Extract the [x, y] coordinate from the center of the cell holding the provided text.  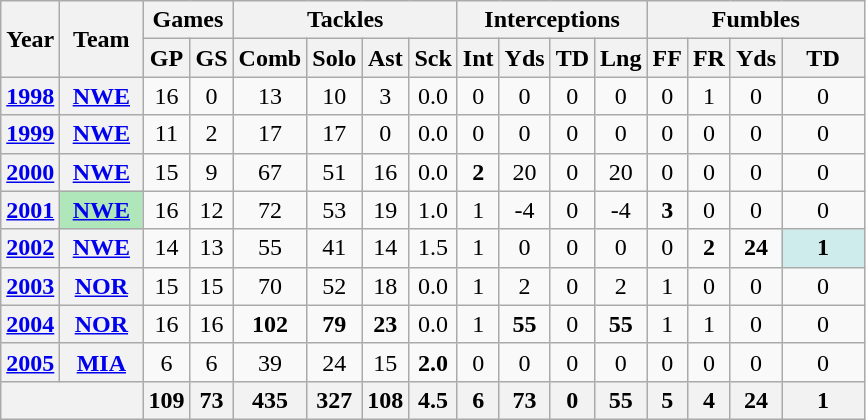
11 [166, 134]
Fumbles [756, 20]
Year [30, 39]
2001 [30, 210]
Solo [334, 58]
4.5 [433, 400]
1999 [30, 134]
41 [334, 248]
12 [212, 210]
2.0 [433, 362]
1.0 [433, 210]
435 [270, 400]
19 [386, 210]
52 [334, 286]
MIA [102, 362]
70 [270, 286]
Games [188, 20]
FR [708, 58]
18 [386, 286]
10 [334, 96]
23 [386, 324]
Tackles [345, 20]
GP [166, 58]
Lng [621, 58]
102 [270, 324]
39 [270, 362]
Int [478, 58]
Sck [433, 58]
1998 [30, 96]
51 [334, 172]
2004 [30, 324]
5 [667, 400]
2005 [30, 362]
2000 [30, 172]
1.5 [433, 248]
Team [102, 39]
Comb [270, 58]
327 [334, 400]
9 [212, 172]
109 [166, 400]
79 [334, 324]
2003 [30, 286]
72 [270, 210]
2002 [30, 248]
108 [386, 400]
FF [667, 58]
Ast [386, 58]
67 [270, 172]
GS [212, 58]
4 [708, 400]
53 [334, 210]
Interceptions [552, 20]
